From the cell containing the given text, extract its center point as (X, Y) coordinate. 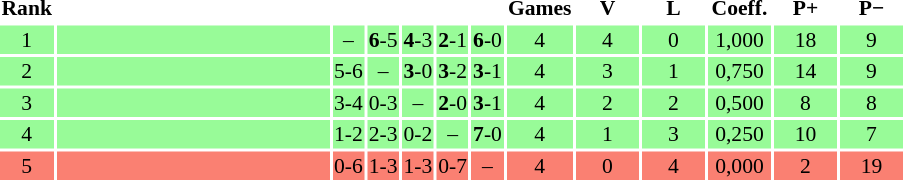
0,750 (740, 71)
6-5 (383, 40)
7-0 (488, 134)
3-4 (348, 102)
5 (26, 166)
7 (872, 134)
2-3 (383, 134)
19 (872, 166)
0,250 (740, 134)
1-2 (348, 134)
3-2 (453, 71)
3-0 (418, 71)
4-3 (418, 40)
18 (806, 40)
6-0 (488, 40)
2-0 (453, 102)
5-6 (348, 71)
0-6 (348, 166)
14 (806, 71)
10 (806, 134)
0-3 (383, 102)
0,500 (740, 102)
0-2 (418, 134)
2-1 (453, 40)
0-7 (453, 166)
0,000 (740, 166)
1,000 (740, 40)
